Output the [x, y] coordinate of the center of the cell containing the given text.  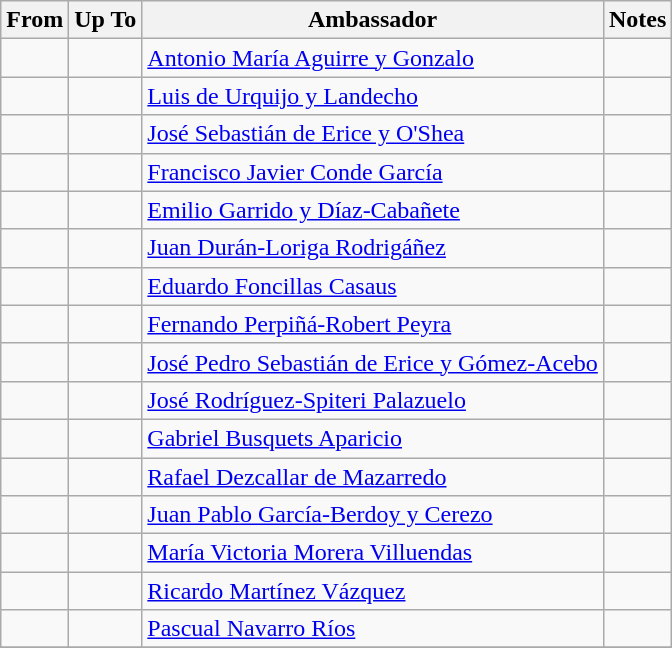
Rafael Dezcallar de Mazarredo [373, 477]
Juan Durán-Loriga Rodrigáñez [373, 248]
Up To [106, 20]
From [35, 20]
Ricardo Martínez Vázquez [373, 591]
Emilio Garrido y Díaz-Cabañete [373, 210]
Pascual Navarro Ríos [373, 629]
José Sebastián de Erice y O'Shea [373, 134]
Notes [637, 20]
José Pedro Sebastián de Erice y Gómez-Acebo [373, 362]
Francisco Javier Conde García [373, 172]
María Victoria Morera Villuendas [373, 553]
Ambassador [373, 20]
Luis de Urquijo y Landecho [373, 96]
Eduardo Foncillas Casaus [373, 286]
José Rodríguez-Spiteri Palazuelo [373, 400]
Antonio María Aguirre y Gonzalo [373, 58]
Fernando Perpiñá-Robert Peyra [373, 324]
Gabriel Busquets Aparicio [373, 438]
Juan Pablo García-Berdoy y Cerezo [373, 515]
